Return (X, Y) of the center of cell containing provided text 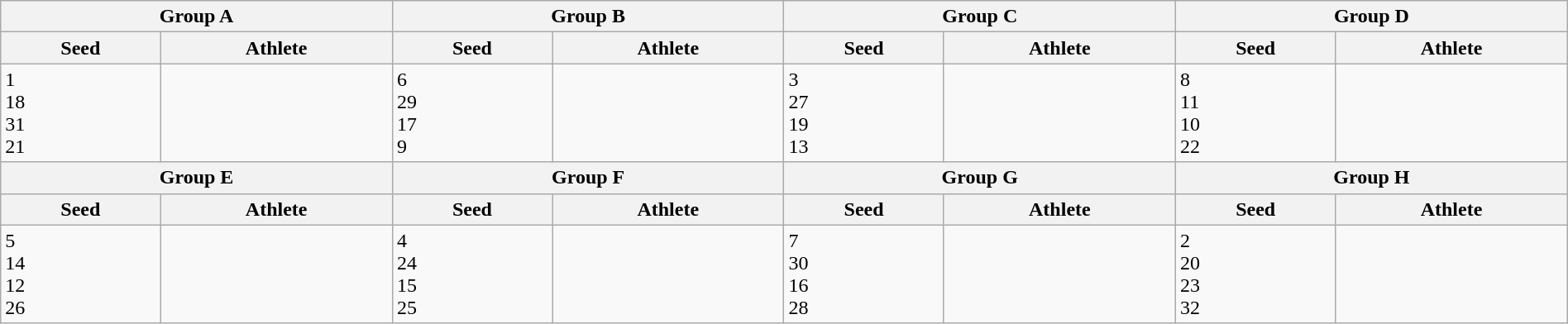
Group A (197, 17)
Group D (1372, 17)
7 30 16 28 (863, 274)
Group F (588, 178)
8 11 10 22 (1255, 112)
1 18 31 21 (81, 112)
4 24 15 25 (471, 274)
3 27 19 13 (863, 112)
Group G (980, 178)
Group H (1372, 178)
Group C (980, 17)
2 20 23 32 (1255, 274)
5 14 12 26 (81, 274)
6 29 17 9 (471, 112)
Group B (588, 17)
Group E (197, 178)
